Search for the cell housing the specified text and yield its (x, y) center coordinate. 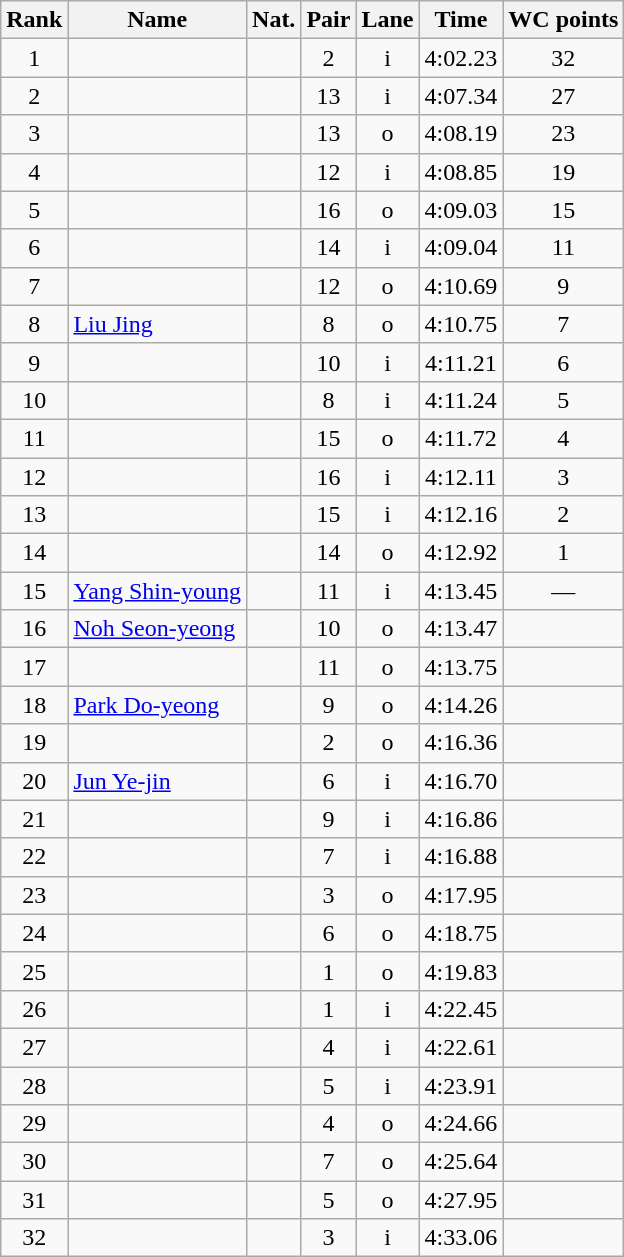
Lane (388, 20)
4:16.70 (461, 781)
— (564, 591)
4:12.16 (461, 515)
4:10.75 (461, 324)
4:11.21 (461, 362)
20 (34, 781)
4:13.47 (461, 629)
Name (158, 20)
4:02.23 (461, 58)
4:13.45 (461, 591)
4:23.91 (461, 1085)
4:27.95 (461, 1200)
Pair (328, 20)
4:16.86 (461, 819)
4:08.19 (461, 134)
18 (34, 705)
Park Do-yeong (158, 705)
4:07.34 (461, 96)
4:14.26 (461, 705)
4:16.36 (461, 743)
Liu Jing (158, 324)
25 (34, 971)
4:11.24 (461, 400)
4:11.72 (461, 438)
Nat. (274, 20)
30 (34, 1162)
4:12.92 (461, 553)
4:09.04 (461, 248)
26 (34, 1009)
Yang Shin-young (158, 591)
WC points (564, 20)
28 (34, 1085)
4:10.69 (461, 286)
Jun Ye-jin (158, 781)
4:18.75 (461, 933)
Time (461, 20)
4:25.64 (461, 1162)
31 (34, 1200)
21 (34, 819)
4:17.95 (461, 895)
4:22.61 (461, 1047)
4:24.66 (461, 1124)
29 (34, 1124)
Noh Seon-yeong (158, 629)
Rank (34, 20)
4:13.75 (461, 667)
4:08.85 (461, 172)
4:09.03 (461, 210)
22 (34, 857)
4:33.06 (461, 1238)
4:12.11 (461, 477)
4:19.83 (461, 971)
4:22.45 (461, 1009)
24 (34, 933)
17 (34, 667)
4:16.88 (461, 857)
